Output the (X, Y) coordinate of the center of the cell containing the given text.  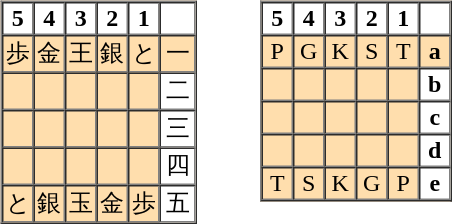
a (435, 52)
c (435, 118)
一 (178, 54)
王 (81, 54)
二 (178, 91)
e (435, 184)
b (435, 84)
五 (178, 204)
四 (178, 167)
d (435, 150)
玉 (81, 204)
三 (178, 129)
